For the text-containing cell, return its midpoint in [x, y] coordinate format. 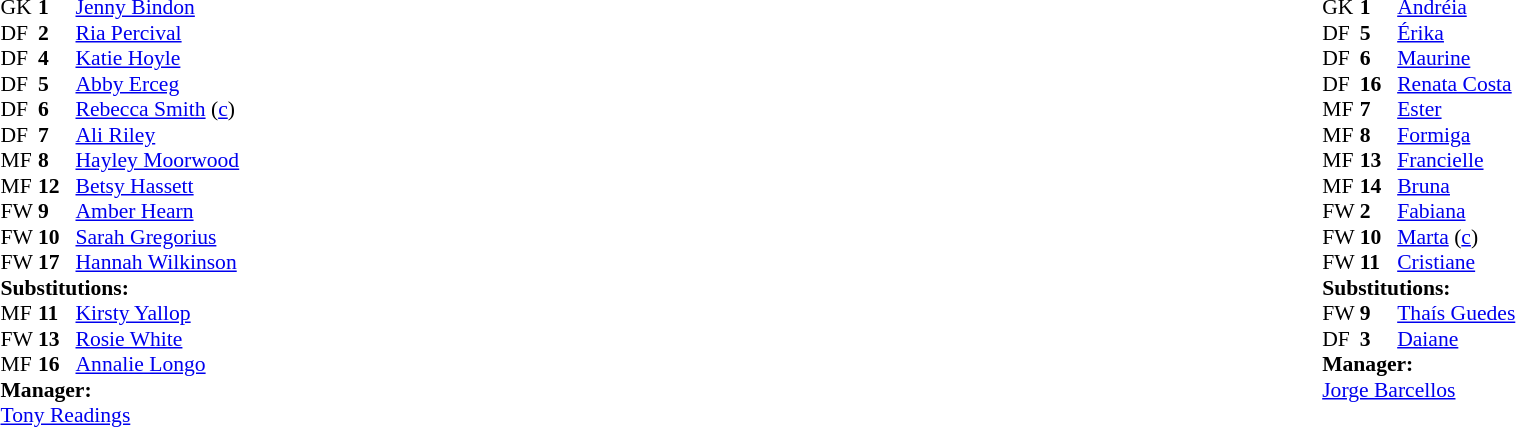
12 [57, 186]
Cristiane [1456, 263]
Daiane [1456, 339]
Rebecca Smith (c) [158, 109]
Formiga [1456, 135]
Érika [1456, 33]
Ali Riley [158, 135]
3 [1379, 339]
Rosie White [158, 339]
Marta (c) [1456, 237]
Betsy Hassett [158, 186]
Ester [1456, 109]
Annalie Longo [158, 365]
Francielle [1456, 161]
Hannah Wilkinson [158, 263]
Fabiana [1456, 211]
Kirsty Yallop [158, 313]
Renata Costa [1456, 84]
Ria Percival [158, 33]
Sarah Gregorius [158, 237]
Thaís Guedes [1456, 313]
Abby Erceg [158, 84]
14 [1379, 186]
Jorge Barcellos [1418, 390]
Katie Hoyle [158, 59]
Bruna [1456, 186]
Amber Hearn [158, 211]
Hayley Moorwood [158, 161]
17 [57, 263]
Maurine [1456, 59]
4 [57, 59]
